Capture the cell that displays the provided text and extract its [x, y] central coordinate. 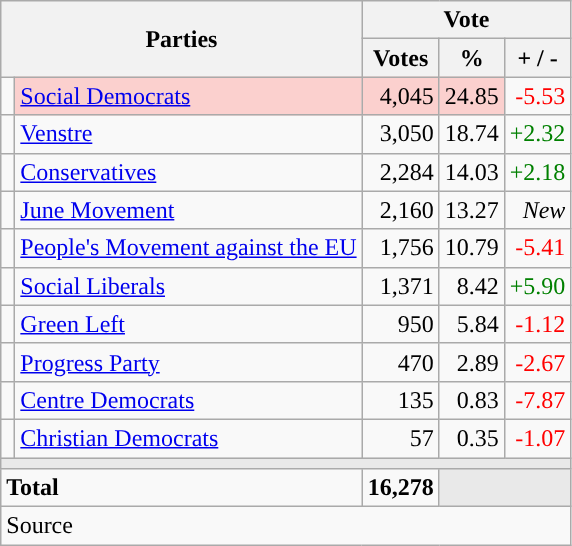
24.85 [472, 96]
Social Liberals [188, 286]
Parties [182, 39]
Venstre [188, 134]
0.83 [472, 400]
57 [400, 438]
-7.87 [538, 400]
1,756 [400, 248]
-1.07 [538, 438]
Vote [466, 20]
1,371 [400, 286]
+5.90 [538, 286]
8.42 [472, 286]
2.89 [472, 362]
Conservatives [188, 172]
-1.12 [538, 324]
950 [400, 324]
+2.32 [538, 134]
Centre Democrats [188, 400]
13.27 [472, 210]
Total [182, 488]
% [472, 58]
+2.18 [538, 172]
18.74 [472, 134]
3,050 [400, 134]
-5.53 [538, 96]
Progress Party [188, 362]
-2.67 [538, 362]
5.84 [472, 324]
16,278 [400, 488]
2,160 [400, 210]
2,284 [400, 172]
135 [400, 400]
0.35 [472, 438]
Source [286, 526]
Social Democrats [188, 96]
470 [400, 362]
-5.41 [538, 248]
New [538, 210]
Christian Democrats [188, 438]
Votes [400, 58]
14.03 [472, 172]
10.79 [472, 248]
Green Left [188, 324]
People's Movement against the EU [188, 248]
4,045 [400, 96]
June Movement [188, 210]
+ / - [538, 58]
